Extract the (x, y) coordinate from the center of the cell holding the provided text.  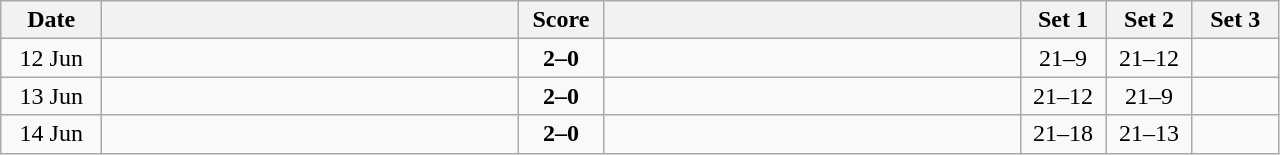
Set 1 (1063, 20)
12 Jun (52, 58)
21–13 (1149, 134)
21–18 (1063, 134)
Score (561, 20)
Set 2 (1149, 20)
Date (52, 20)
14 Jun (52, 134)
Set 3 (1235, 20)
13 Jun (52, 96)
